Capture the cell that displays the provided text and extract its [X, Y] central coordinate. 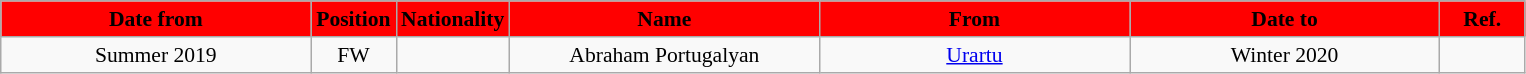
From [974, 19]
Date from [156, 19]
Summer 2019 [156, 55]
Winter 2020 [1285, 55]
Ref. [1482, 19]
Position [354, 19]
Urartu [974, 55]
Nationality [452, 19]
Date to [1285, 19]
Name [664, 19]
FW [354, 55]
Abraham Portugalyan [664, 55]
